Return (X, Y) of the center of cell containing provided text 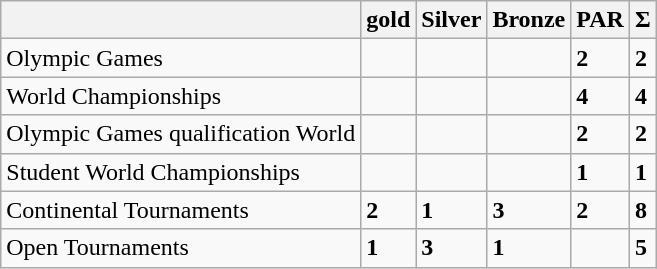
5 (642, 248)
Bronze (529, 20)
Continental Tournaments (181, 210)
8 (642, 210)
Open Tournaments (181, 248)
Silver (452, 20)
Student World Championships (181, 172)
PAR (600, 20)
Σ (642, 20)
World Championships (181, 96)
Olympic Games (181, 58)
Olympic Games qualification World (181, 134)
gold (388, 20)
